Search for the cell housing the specified text and yield its (x, y) center coordinate. 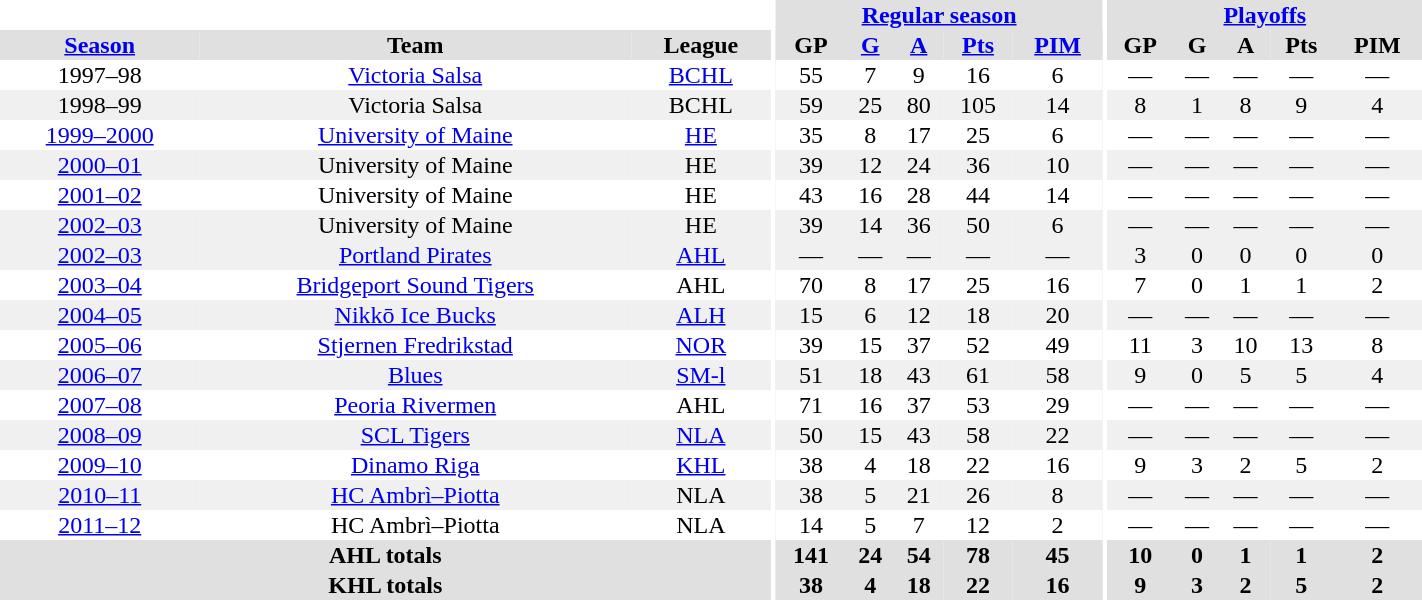
AHL totals (386, 555)
2000–01 (100, 165)
2004–05 (100, 315)
KHL (701, 465)
League (701, 45)
49 (1058, 345)
141 (811, 555)
11 (1140, 345)
2011–12 (100, 525)
1999–2000 (100, 135)
29 (1058, 405)
Dinamo Riga (415, 465)
2001–02 (100, 195)
1997–98 (100, 75)
Portland Pirates (415, 255)
1998–99 (100, 105)
61 (978, 375)
KHL totals (386, 585)
53 (978, 405)
45 (1058, 555)
Playoffs (1265, 15)
51 (811, 375)
Nikkō Ice Bucks (415, 315)
105 (978, 105)
SCL Tigers (415, 435)
Regular season (939, 15)
2007–08 (100, 405)
Bridgeport Sound Tigers (415, 285)
78 (978, 555)
2003–04 (100, 285)
21 (918, 495)
55 (811, 75)
2006–07 (100, 375)
13 (1302, 345)
Team (415, 45)
20 (1058, 315)
2010–11 (100, 495)
70 (811, 285)
28 (918, 195)
52 (978, 345)
Peoria Rivermen (415, 405)
SM-l (701, 375)
54 (918, 555)
Season (100, 45)
26 (978, 495)
59 (811, 105)
Stjernen Fredrikstad (415, 345)
71 (811, 405)
80 (918, 105)
2009–10 (100, 465)
NOR (701, 345)
2005–06 (100, 345)
Blues (415, 375)
2008–09 (100, 435)
ALH (701, 315)
44 (978, 195)
35 (811, 135)
